Extract the (X, Y) coordinate from the center of the cell holding the provided text.  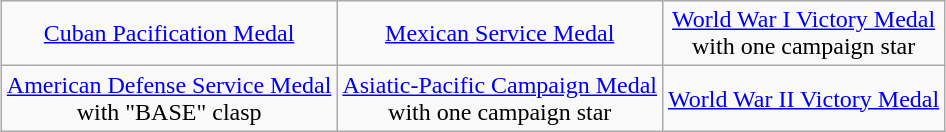
Mexican Service Medal (500, 34)
World War II Victory Medal (804, 98)
World War I Victory Medal with one campaign star (804, 34)
Asiatic-Pacific Campaign Medal with one campaign star (500, 98)
American Defense Service Medalwith "BASE" clasp (169, 98)
Cuban Pacification Medal (169, 34)
